Find where the given text appears and provide that cell's center as [X, Y] coordinate. 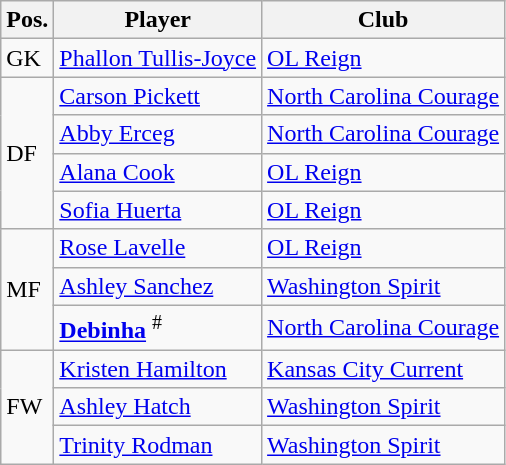
Phallon Tullis-Joyce [158, 58]
Sofia Huerta [158, 210]
Ashley Hatch [158, 407]
Alana Cook [158, 172]
Abby Erceg [158, 134]
DF [28, 153]
GK [28, 58]
Trinity Rodman [158, 445]
Player [158, 20]
Ashley Sanchez [158, 286]
Kristen Hamilton [158, 369]
Kansas City Current [384, 369]
Debinha # [158, 328]
Pos. [28, 20]
FW [28, 407]
Carson Pickett [158, 96]
MF [28, 290]
Rose Lavelle [158, 248]
Club [384, 20]
